Find where the given text appears and provide that cell's center as [X, Y] coordinate. 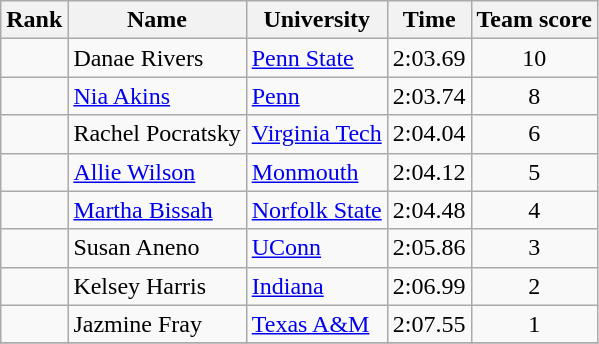
2 [534, 286]
2:03.69 [429, 58]
8 [534, 96]
6 [534, 134]
Time [429, 20]
Rachel Pocratsky [157, 134]
2:04.48 [429, 210]
1 [534, 324]
Rank [34, 20]
Susan Aneno [157, 248]
Team score [534, 20]
Monmouth [316, 172]
3 [534, 248]
4 [534, 210]
2:04.12 [429, 172]
2:06.99 [429, 286]
Martha Bissah [157, 210]
2:05.86 [429, 248]
2:03.74 [429, 96]
Penn State [316, 58]
Norfolk State [316, 210]
Danae Rivers [157, 58]
Kelsey Harris [157, 286]
Nia Akins [157, 96]
Jazmine Fray [157, 324]
Name [157, 20]
10 [534, 58]
Penn [316, 96]
2:04.04 [429, 134]
2:07.55 [429, 324]
Allie Wilson [157, 172]
UConn [316, 248]
Indiana [316, 286]
5 [534, 172]
Texas A&M [316, 324]
University [316, 20]
Virginia Tech [316, 134]
